Locate the cell with the specified text and output its [X, Y] center coordinate. 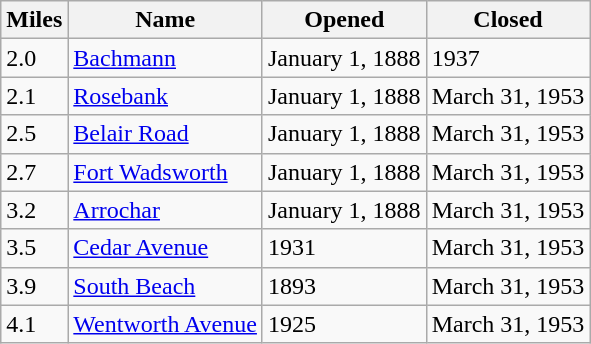
Fort Wadsworth [166, 172]
Miles [34, 20]
1937 [508, 58]
4.1 [34, 324]
Opened [344, 20]
Name [166, 20]
Closed [508, 20]
1893 [344, 286]
Belair Road [166, 134]
2.1 [34, 96]
3.5 [34, 248]
Cedar Avenue [166, 248]
Wentworth Avenue [166, 324]
Rosebank [166, 96]
3.9 [34, 286]
Bachmann [166, 58]
3.2 [34, 210]
Arrochar [166, 210]
1931 [344, 248]
2.0 [34, 58]
South Beach [166, 286]
2.5 [34, 134]
1925 [344, 324]
2.7 [34, 172]
